From the cell containing the given text, extract its center point as [X, Y] coordinate. 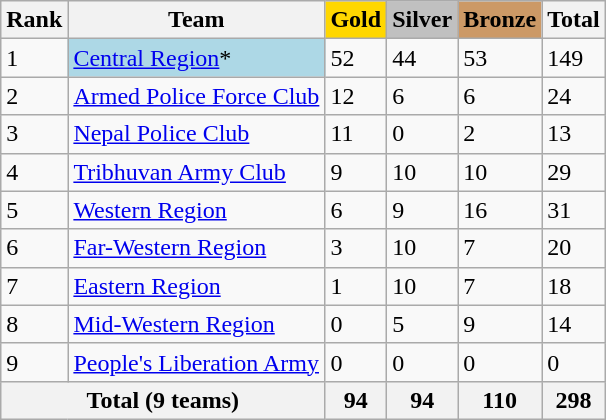
Team [196, 20]
Bronze [500, 20]
Western Region [196, 210]
18 [574, 286]
31 [574, 210]
53 [500, 58]
Total [574, 20]
20 [574, 248]
Armed Police Force Club [196, 96]
Nepal Police Club [196, 134]
14 [574, 324]
149 [574, 58]
16 [500, 210]
Total (9 teams) [163, 400]
8 [34, 324]
Mid-Western Region [196, 324]
11 [356, 134]
People's Liberation Army [196, 362]
Silver [422, 20]
29 [574, 172]
298 [574, 400]
110 [500, 400]
Central Region* [196, 58]
Far-Western Region [196, 248]
Tribhuvan Army Club [196, 172]
12 [356, 96]
13 [574, 134]
Rank [34, 20]
Eastern Region [196, 286]
Gold [356, 20]
4 [34, 172]
24 [574, 96]
52 [356, 58]
44 [422, 58]
